Identify which cell holds the provided text, then report its (X, Y) central coordinate. 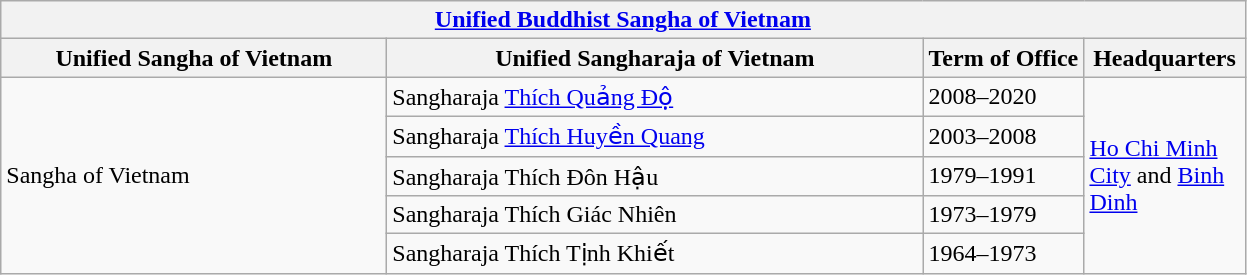
1979–1991 (1004, 176)
2003–2008 (1004, 136)
Sangha of Vietnam (194, 175)
1973–1979 (1004, 215)
Sangharaja Thích Giác Nhiên (655, 215)
Unified Sangha of Vietnam (194, 58)
Sangharaja Thích Huyền Quang (655, 136)
Sangharaja Thích Tịnh Khiết (655, 254)
Unified Buddhist Sangha of Vietnam (623, 20)
1964–1973 (1004, 254)
Sangharaja Thích Quảng Độ (655, 97)
Ho Chi Minh City and Binh Dinh (1164, 175)
Unified Sangharaja of Vietnam (655, 58)
Term of Office (1004, 58)
Headquarters (1164, 58)
2008–2020 (1004, 97)
Sangharaja Thích Đôn Hậu (655, 176)
